Search for the cell housing the specified text and yield its (X, Y) center coordinate. 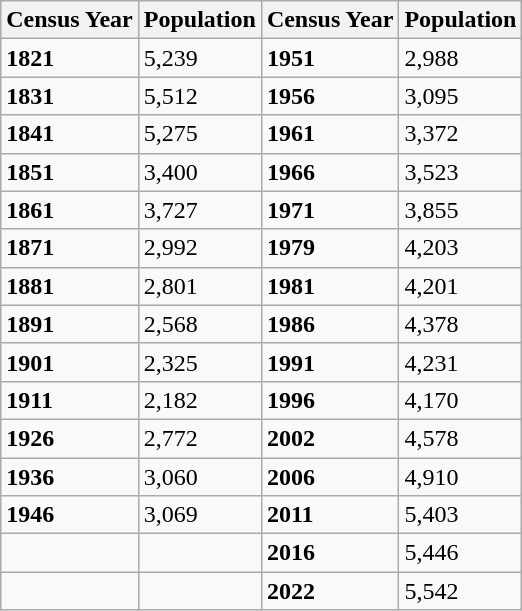
5,403 (460, 515)
4,201 (460, 286)
5,275 (200, 134)
1979 (330, 248)
5,446 (460, 553)
5,542 (460, 591)
1986 (330, 324)
2,988 (460, 58)
1956 (330, 96)
1861 (70, 210)
1911 (70, 400)
1871 (70, 248)
2002 (330, 438)
1841 (70, 134)
1936 (70, 477)
2022 (330, 591)
3,069 (200, 515)
4,170 (460, 400)
1996 (330, 400)
3,060 (200, 477)
1981 (330, 286)
3,727 (200, 210)
1951 (330, 58)
4,910 (460, 477)
5,512 (200, 96)
2,772 (200, 438)
5,239 (200, 58)
1881 (70, 286)
2006 (330, 477)
2,992 (200, 248)
1991 (330, 362)
1946 (70, 515)
1961 (330, 134)
1831 (70, 96)
1926 (70, 438)
2,568 (200, 324)
1891 (70, 324)
2,325 (200, 362)
3,372 (460, 134)
4,578 (460, 438)
1971 (330, 210)
1851 (70, 172)
1901 (70, 362)
2016 (330, 553)
2,182 (200, 400)
3,400 (200, 172)
2,801 (200, 286)
1966 (330, 172)
4,203 (460, 248)
3,855 (460, 210)
3,523 (460, 172)
3,095 (460, 96)
4,231 (460, 362)
2011 (330, 515)
4,378 (460, 324)
1821 (70, 58)
